Scan for the cell matching the given text and deliver its [X, Y] coordinate at center. 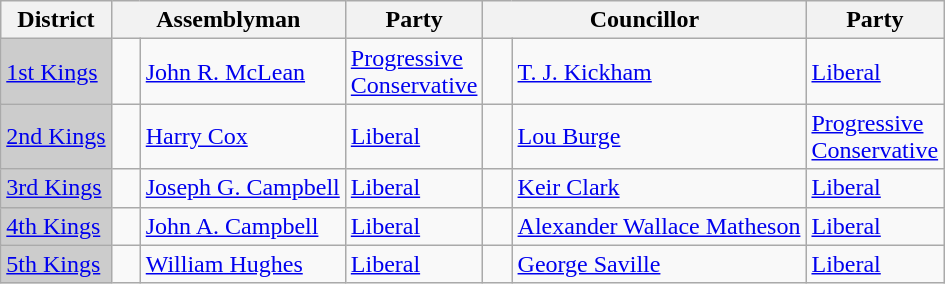
Keir Clark [659, 188]
3rd Kings [56, 188]
Harry Cox [242, 136]
5th Kings [56, 264]
T. J. Kickham [659, 72]
Joseph G. Campbell [242, 188]
Lou Burge [659, 136]
District [56, 20]
1st Kings [56, 72]
2nd Kings [56, 136]
John A. Campbell [242, 226]
4th Kings [56, 226]
Alexander Wallace Matheson [659, 226]
Councillor [644, 20]
George Saville [659, 264]
Assemblyman [228, 20]
William Hughes [242, 264]
John R. McLean [242, 72]
